Provide the (x, y) coordinate of the cell's center where the given text is located.  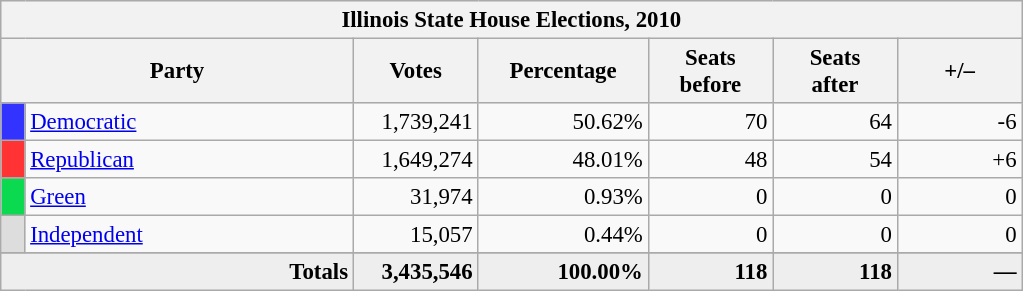
1,649,274 (416, 160)
Percentage (563, 72)
0.93% (563, 197)
Votes (416, 72)
Illinois State House Elections, 2010 (512, 20)
Seatsafter (836, 72)
15,057 (416, 235)
48 (710, 160)
48.01% (563, 160)
0.44% (563, 235)
+6 (960, 160)
64 (836, 122)
+/– (960, 72)
Republican (189, 160)
70 (710, 122)
31,974 (416, 197)
-6 (960, 122)
1,739,241 (416, 122)
Democratic (189, 122)
54 (836, 160)
Independent (189, 235)
Party (178, 72)
Seatsbefore (710, 72)
50.62% (563, 122)
Green (189, 197)
